Search for the cell housing the specified text and yield its [X, Y] center coordinate. 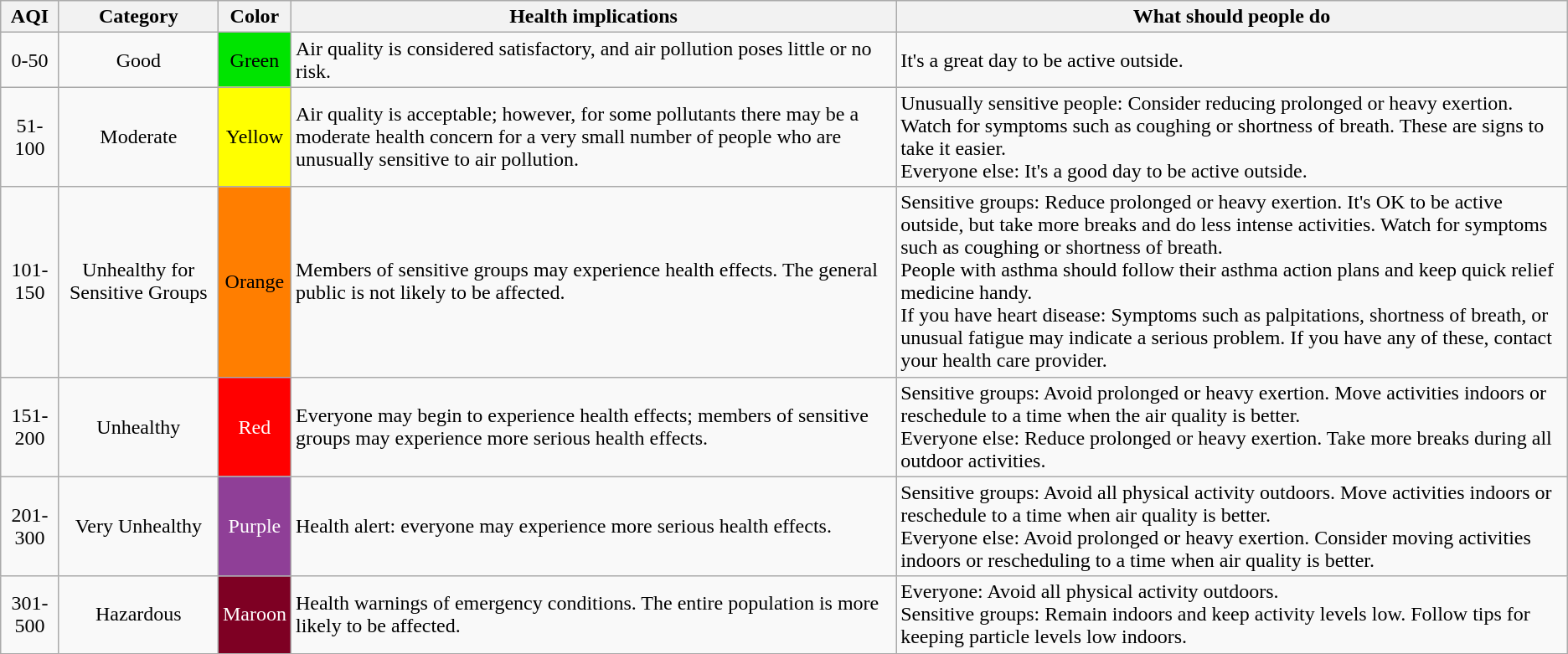
Moderate [138, 137]
AQI [30, 17]
Yellow [255, 137]
151-200 [30, 427]
Air quality is considered satisfactory, and air pollution poses little or no risk. [593, 60]
Health alert: everyone may experience more serious health effects. [593, 526]
Red [255, 427]
Health implications [593, 17]
Very Unhealthy [138, 526]
201-300 [30, 526]
51-100 [30, 137]
Green [255, 60]
Everyone may begin to experience health effects; members of sensitive groups may experience more serious health effects. [593, 427]
Members of sensitive groups may experience health effects. The general public is not likely to be affected. [593, 281]
Health warnings of emergency conditions. The entire population is more likely to be affected. [593, 615]
What should people do [1232, 17]
Orange [255, 281]
Maroon [255, 615]
Good [138, 60]
101-150 [30, 281]
Color [255, 17]
0-50 [30, 60]
Unhealthy [138, 427]
Hazardous [138, 615]
It's a great day to be active outside. [1232, 60]
301-500 [30, 615]
Unhealthy for Sensitive Groups [138, 281]
Category [138, 17]
Purple [255, 526]
